Provide the [X, Y] coordinate of the cell's center where the given text is located.  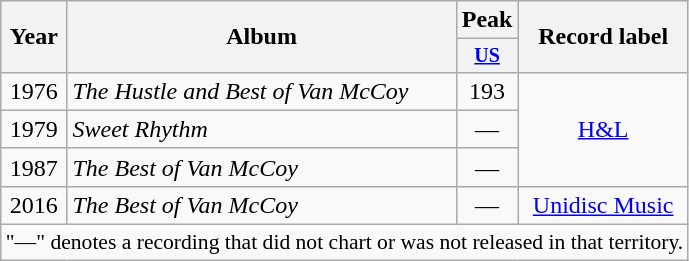
Record label [603, 37]
1976 [34, 91]
1987 [34, 167]
H&L [603, 129]
193 [487, 91]
1979 [34, 129]
2016 [34, 205]
Unidisc Music [603, 205]
Peak [487, 20]
Year [34, 37]
The Hustle and Best of Van McCoy [262, 91]
Album [262, 37]
US [487, 56]
"—" denotes a recording that did not chart or was not released in that territory. [345, 243]
Sweet Rhythm [262, 129]
